Pinpoint the cell where the given text exists, returning its (X, Y) midpoint coordinate. 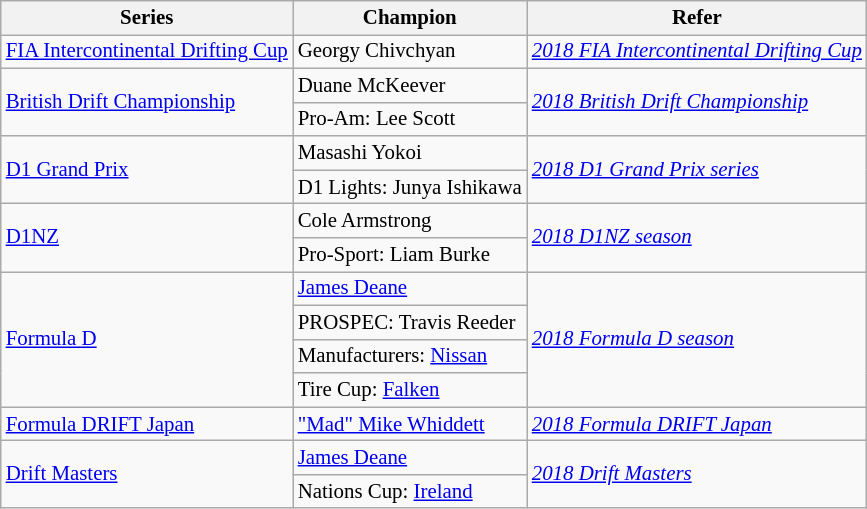
2018 Formula DRIFT Japan (697, 424)
Refer (697, 18)
Tire Cup: Falken (410, 390)
Masashi Yokoi (410, 153)
Pro-Am: Lee Scott (410, 119)
FIA Intercontinental Drifting Cup (147, 51)
2018 Formula D season (697, 338)
Formula DRIFT Japan (147, 424)
Manufacturers: Nissan (410, 356)
Nations Cup: Ireland (410, 491)
D1 Lights: Junya Ishikawa (410, 187)
Georgy Chivchyan (410, 51)
Duane McKeever (410, 85)
D1 Grand Prix (147, 170)
Cole Armstrong (410, 221)
PROSPEC: Travis Reeder (410, 322)
2018 D1 Grand Prix series (697, 170)
Formula D (147, 338)
Champion (410, 18)
Pro-Sport: Liam Burke (410, 255)
D1NZ (147, 238)
"Mad" Mike Whiddett (410, 424)
2018 FIA Intercontinental Drifting Cup (697, 51)
British Drift Championship (147, 102)
Drift Masters (147, 475)
2018 D1NZ season (697, 238)
Series (147, 18)
2018 British Drift Championship (697, 102)
2018 Drift Masters (697, 475)
